Search for the cell housing the specified text and yield its [X, Y] center coordinate. 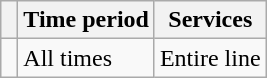
All times [86, 58]
Entire line [210, 58]
Time period [86, 20]
Services [210, 20]
